Identify which cell holds the provided text, then report its [x, y] central coordinate. 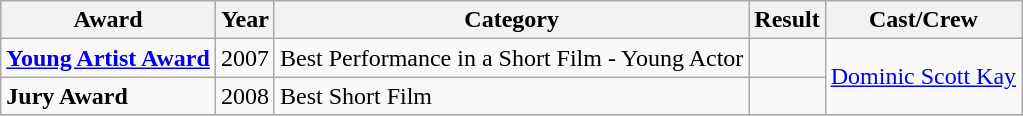
Best Short Film [511, 96]
Jury Award [108, 96]
Cast/Crew [923, 20]
2007 [244, 58]
Young Artist Award [108, 58]
Year [244, 20]
Dominic Scott Kay [923, 77]
Best Performance in a Short Film - Young Actor [511, 58]
2008 [244, 96]
Category [511, 20]
Result [787, 20]
Award [108, 20]
